Determine the (x, y) coordinate at the center of the cell enclosing the given text.  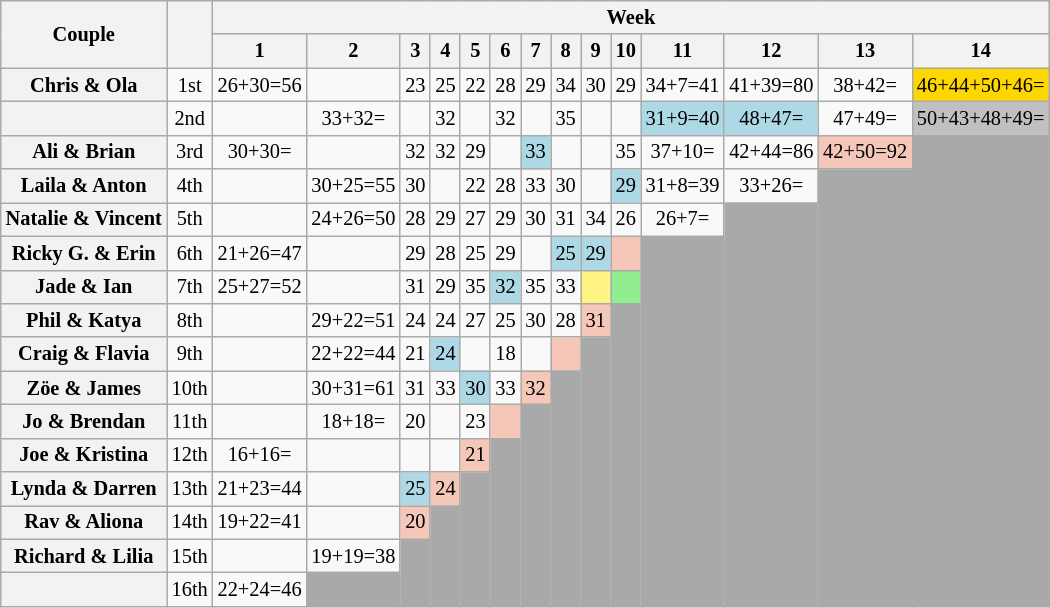
15th (190, 556)
1st (190, 85)
50+43+48+49= (980, 118)
42+44=86 (771, 152)
4 (445, 51)
22+22=44 (353, 354)
33+32= (353, 118)
12 (771, 51)
21+23=44 (260, 489)
48+47= (771, 118)
10th (190, 388)
Jade & Ian (84, 287)
3 (415, 51)
47+49= (865, 118)
26+30=56 (260, 85)
Phil & Katya (84, 320)
42+50=92 (865, 152)
Laila & Anton (84, 186)
33+26= (771, 186)
3rd (190, 152)
Craig & Flavia (84, 354)
21+26=47 (260, 253)
9th (190, 354)
41+39=80 (771, 85)
46+44+50+46= (980, 85)
11th (190, 421)
Ricky G. & Erin (84, 253)
13th (190, 489)
31+8=39 (683, 186)
9 (596, 51)
8 (566, 51)
22+24=46 (260, 589)
Natalie & Vincent (84, 219)
7th (190, 287)
24+26=50 (353, 219)
2nd (190, 118)
Week (632, 17)
5th (190, 219)
19+19=38 (353, 556)
30+30= (260, 152)
14th (190, 522)
6th (190, 253)
Zöe & James (84, 388)
12th (190, 455)
30+25=55 (353, 186)
37+10= (683, 152)
25+27=52 (260, 287)
16+16= (260, 455)
Ali & Brian (84, 152)
2 (353, 51)
13 (865, 51)
14 (980, 51)
26 (626, 219)
11 (683, 51)
Rav & Aliona (84, 522)
29+22=51 (353, 320)
30+31=61 (353, 388)
7 (535, 51)
18 (505, 354)
16th (190, 589)
38+42= (865, 85)
Joe & Kristina (84, 455)
18+18= (353, 421)
26+7= (683, 219)
5 (475, 51)
31+9=40 (683, 118)
34+7=41 (683, 85)
4th (190, 186)
Jo & Brendan (84, 421)
10 (626, 51)
1 (260, 51)
19+22=41 (260, 522)
Richard & Lilia (84, 556)
6 (505, 51)
Couple (84, 34)
Chris & Ola (84, 85)
8th (190, 320)
Lynda & Darren (84, 489)
